For the text-containing cell, return its midpoint in [x, y] coordinate format. 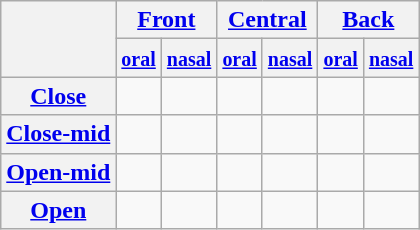
Central [268, 20]
Open [58, 210]
Front [166, 20]
Close [58, 96]
Close-mid [58, 134]
Back [368, 20]
Open-mid [58, 172]
